For the text-containing cell, return its midpoint in (x, y) coordinate format. 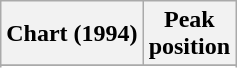
Peakposition (189, 34)
Chart (1994) (72, 34)
